Scan for the cell matching the given text and deliver its [x, y] coordinate at center. 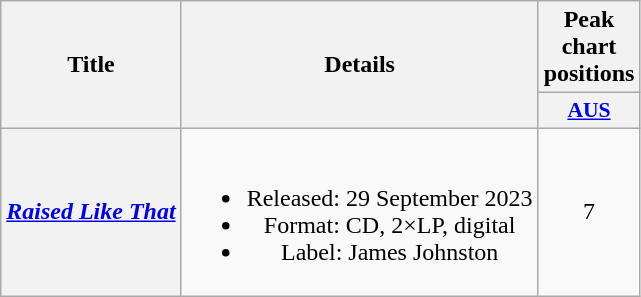
Raised Like That [91, 212]
Peak chart positions [589, 47]
Title [91, 65]
AUS [589, 111]
Details [360, 65]
7 [589, 212]
Released: 29 September 2023Format: CD, 2×LP, digitalLabel: James Johnston [360, 212]
